Output the [x, y] coordinate of the center of the cell containing the given text.  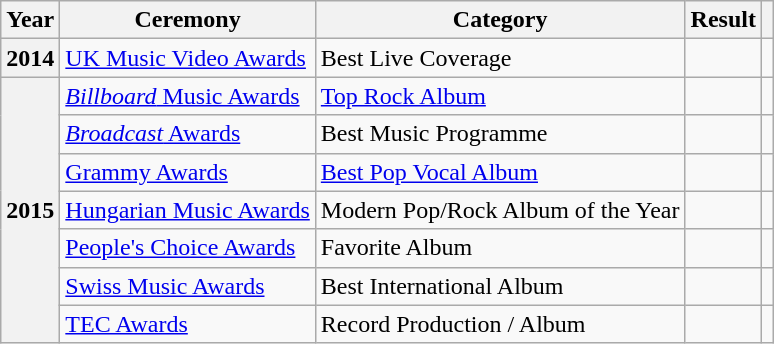
UK Music Video Awards [188, 58]
Result [723, 20]
People's Choice Awards [188, 248]
Best Music Programme [500, 134]
Ceremony [188, 20]
Top Rock Album [500, 96]
Best Pop Vocal Album [500, 172]
Best Live Coverage [500, 58]
2014 [30, 58]
Modern Pop/Rock Album of the Year [500, 210]
TEC Awards [188, 324]
Swiss Music Awards [188, 286]
Grammy Awards [188, 172]
Category [500, 20]
Record Production / Album [500, 324]
Best International Album [500, 286]
Broadcast Awards [188, 134]
Favorite Album [500, 248]
Billboard Music Awards [188, 96]
Year [30, 20]
Hungarian Music Awards [188, 210]
2015 [30, 210]
